From the cell containing the given text, extract its center point as (X, Y) coordinate. 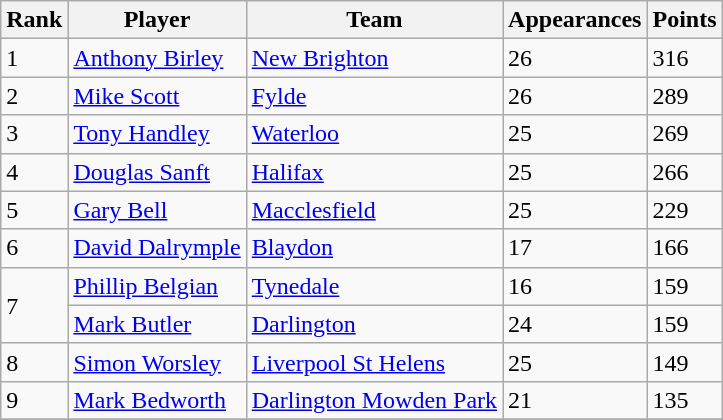
269 (684, 134)
24 (575, 324)
16 (575, 286)
5 (34, 210)
4 (34, 172)
3 (34, 134)
2 (34, 96)
229 (684, 210)
1 (34, 58)
Halifax (374, 172)
266 (684, 172)
8 (34, 362)
Team (374, 20)
Simon Worsley (157, 362)
Fylde (374, 96)
Mark Bedworth (157, 400)
6 (34, 248)
289 (684, 96)
Blaydon (374, 248)
Darlington (374, 324)
Gary Bell (157, 210)
149 (684, 362)
135 (684, 400)
Mark Butler (157, 324)
17 (575, 248)
Rank (34, 20)
Darlington Mowden Park (374, 400)
Tynedale (374, 286)
Liverpool St Helens (374, 362)
Phillip Belgian (157, 286)
9 (34, 400)
Douglas Sanft (157, 172)
Player (157, 20)
Tony Handley (157, 134)
Macclesfield (374, 210)
166 (684, 248)
Points (684, 20)
David Dalrymple (157, 248)
New Brighton (374, 58)
Appearances (575, 20)
Waterloo (374, 134)
21 (575, 400)
7 (34, 305)
316 (684, 58)
Mike Scott (157, 96)
Anthony Birley (157, 58)
